Detect which cell encompasses the target text, then output its (x, y) center coordinate. 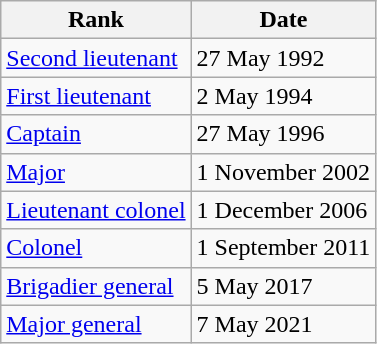
1 November 2002 (284, 172)
27 May 1992 (284, 58)
Lieutenant colonel (96, 210)
1 December 2006 (284, 210)
Brigadier general (96, 286)
Major general (96, 324)
27 May 1996 (284, 134)
Date (284, 20)
Second lieutenant (96, 58)
Rank (96, 20)
1 September 2011 (284, 248)
7 May 2021 (284, 324)
2 May 1994 (284, 96)
5 May 2017 (284, 286)
Colonel (96, 248)
First lieutenant (96, 96)
Major (96, 172)
Captain (96, 134)
